From the cell containing the given text, extract its center point as (X, Y) coordinate. 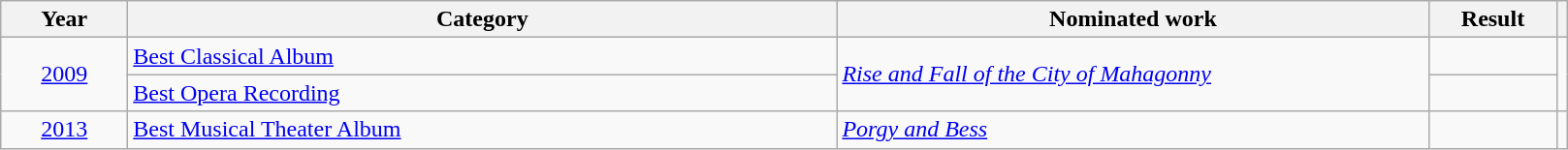
Porgy and Bess (1133, 130)
Best Musical Theater Album (483, 130)
Result (1493, 19)
Best Opera Recording (483, 93)
2009 (64, 75)
Category (483, 19)
2013 (64, 130)
Year (64, 19)
Nominated work (1133, 19)
Rise and Fall of the City of Mahagonny (1133, 75)
Best Classical Album (483, 56)
